Identify which cell holds the provided text, then report its [X, Y] central coordinate. 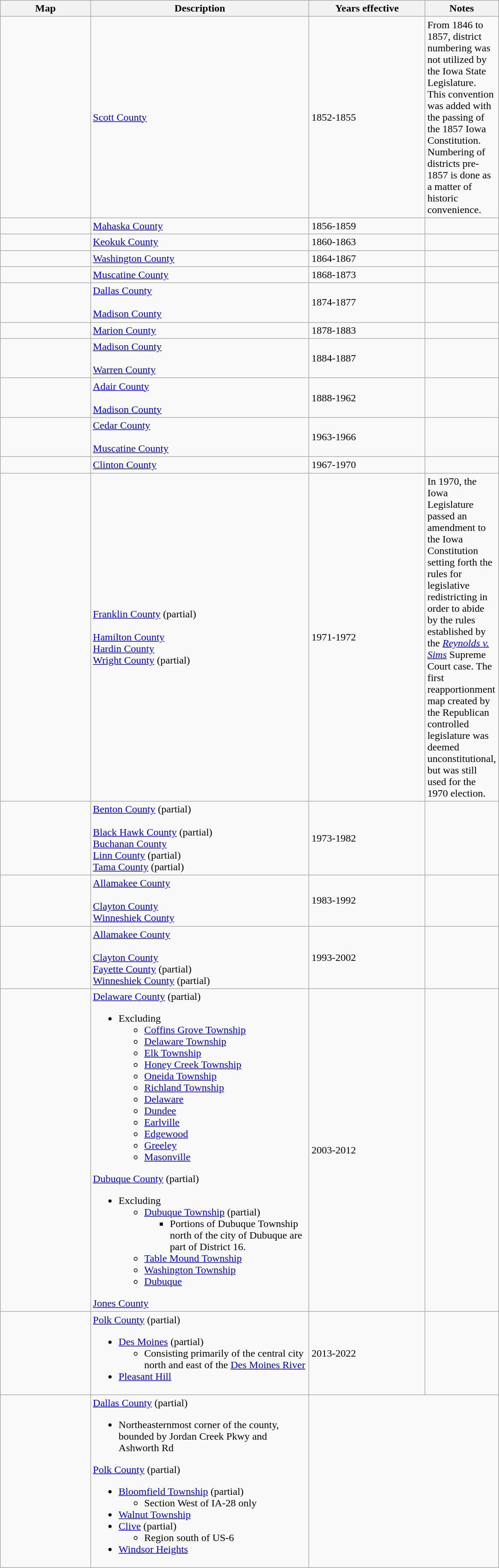
1888-1962 [367, 397]
1973-1982 [367, 839]
Mahaska County [200, 226]
1983-1992 [367, 901]
Scott County [200, 117]
1874-1877 [367, 302]
Cedar CountyMuscatine County [200, 437]
1967-1970 [367, 465]
1860-1863 [367, 242]
1878-1883 [367, 330]
1963-1966 [367, 437]
Allamakee CountyClayton County Fayette County (partial) Winneshiek County (partial) [200, 957]
2013-2022 [367, 1353]
Description [200, 9]
1852-1855 [367, 117]
Marion County [200, 330]
Muscatine County [200, 275]
Allamakee CountyClayton County Winneshiek County [200, 901]
Notes [462, 9]
1864-1867 [367, 258]
Years effective [367, 9]
Polk County (partial)Des Moines (partial)Consisting primarily of the central city north and east of the Des Moines RiverPleasant Hill [200, 1353]
2003-2012 [367, 1150]
Washington County [200, 258]
Keokuk County [200, 242]
Benton County (partial)Black Hawk County (partial) Buchanan County Linn County (partial) Tama County (partial) [200, 839]
1884-1887 [367, 358]
Franklin County (partial)Hamilton County Hardin County Wright County (partial) [200, 637]
Clinton County [200, 465]
Adair CountyMadison County [200, 397]
1993-2002 [367, 957]
Map [45, 9]
1868-1873 [367, 275]
Dallas CountyMadison County [200, 302]
1971-1972 [367, 637]
Madison CountyWarren County [200, 358]
1856-1859 [367, 226]
